Pinpoint the cell where the given text exists, returning its [X, Y] midpoint coordinate. 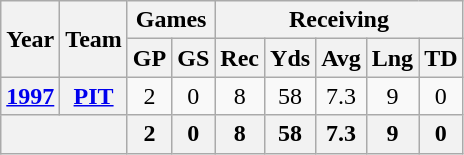
Year [30, 39]
Avg [342, 58]
1997 [30, 96]
TD [441, 58]
Yds [290, 58]
Receiving [339, 20]
Lng [392, 58]
Rec [240, 58]
Games [170, 20]
PIT [94, 96]
GS [194, 58]
GP [149, 58]
Team [94, 39]
